Determine the (X, Y) coordinate at the center of the cell enclosing the given text.  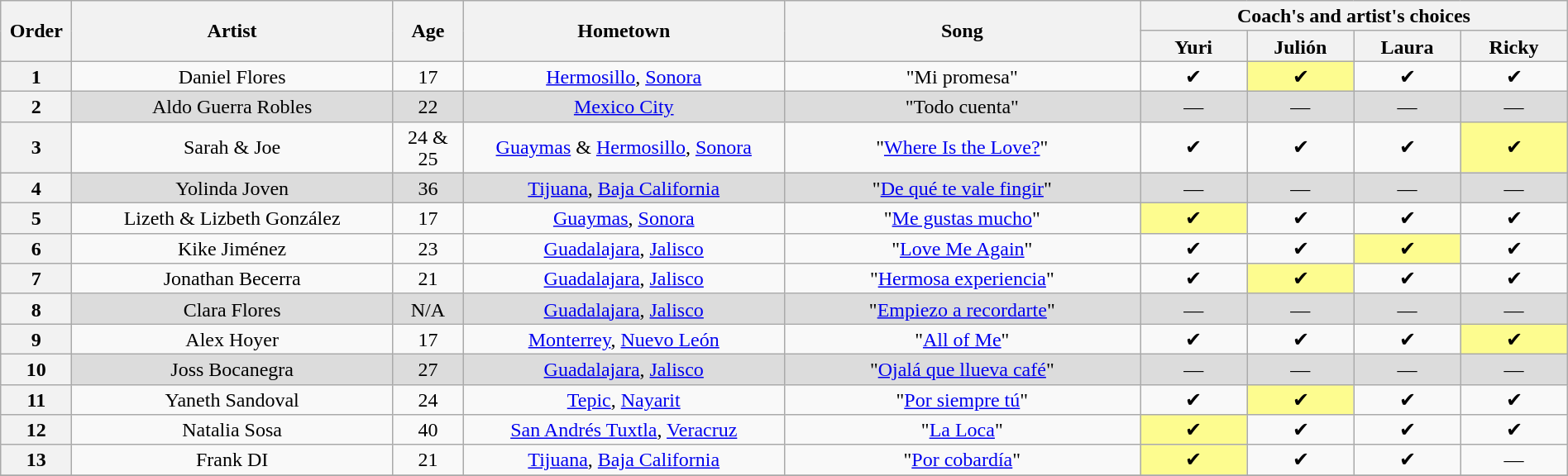
40 (428, 430)
"La Loca" (963, 430)
Order (36, 31)
Ricky (1513, 46)
San Andrés Tuxtla, Veracruz (624, 430)
Hermosillo, Sonora (624, 76)
Hometown (624, 31)
"Todo cuenta" (963, 106)
6 (36, 248)
11 (36, 400)
"Love Me Again" (963, 248)
13 (36, 459)
3 (36, 147)
Song (963, 31)
Alex Hoyer (232, 339)
23 (428, 248)
Jonathan Becerra (232, 279)
"Ojalá que llueva café" (963, 369)
Yaneth Sandoval (232, 400)
10 (36, 369)
Lizeth & Lizbeth González (232, 218)
Yolinda Joven (232, 188)
"De qué te vale fingir" (963, 188)
Coach's and artist's choices (1355, 17)
Guaymas, Sonora (624, 218)
1 (36, 76)
Tepic, Nayarit (624, 400)
Aldo Guerra Robles (232, 106)
5 (36, 218)
"Por siempre tú" (963, 400)
27 (428, 369)
36 (428, 188)
24 (428, 400)
24 & 25 (428, 147)
Sarah & Joe (232, 147)
Artist (232, 31)
Clara Flores (232, 309)
Monterrey, Nuevo León (624, 339)
Guaymas & Hermosillo, Sonora (624, 147)
8 (36, 309)
"Hermosa experiencia" (963, 279)
"All of Me" (963, 339)
Kike Jiménez (232, 248)
"Por cobardía" (963, 459)
Age (428, 31)
Joss Bocanegra (232, 369)
N/A (428, 309)
Julión (1300, 46)
Laura (1408, 46)
"Me gustas mucho" (963, 218)
4 (36, 188)
Mexico City (624, 106)
12 (36, 430)
"Empiezo a recordarte" (963, 309)
Yuri (1194, 46)
Natalia Sosa (232, 430)
9 (36, 339)
Daniel Flores (232, 76)
2 (36, 106)
"Where Is the Love?" (963, 147)
7 (36, 279)
Frank DI (232, 459)
22 (428, 106)
"Mi promesa" (963, 76)
